Pinpoint the cell where the given text exists, returning its [X, Y] midpoint coordinate. 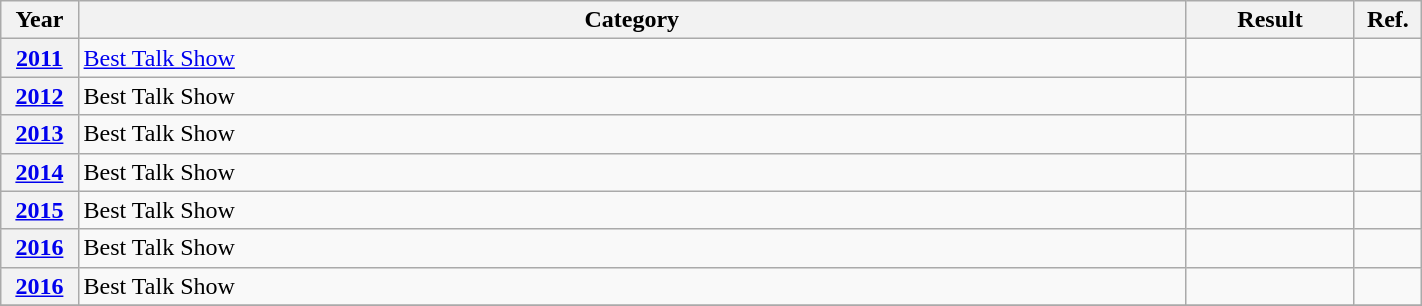
Result [1270, 20]
2015 [40, 210]
Category [632, 20]
2013 [40, 134]
Year [40, 20]
2012 [40, 96]
2014 [40, 172]
Ref. [1388, 20]
2011 [40, 58]
